Search for the cell housing the specified text and yield its (X, Y) center coordinate. 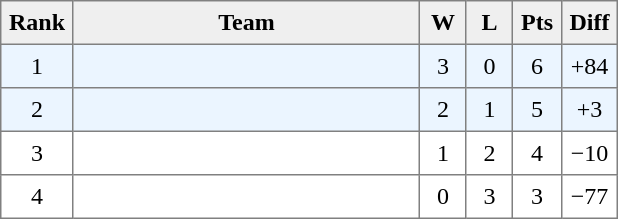
+3 (589, 110)
+84 (589, 66)
Diff (589, 23)
L (489, 23)
W (443, 23)
−77 (589, 197)
Rank (38, 23)
−10 (589, 153)
Pts (537, 23)
5 (537, 110)
Team (246, 23)
6 (537, 66)
